Output the (X, Y) coordinate of the center of the cell containing the given text.  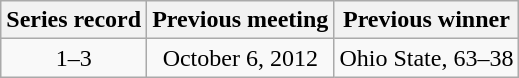
Previous meeting (240, 20)
1–3 (74, 58)
Ohio State, 63–38 (426, 58)
Previous winner (426, 20)
October 6, 2012 (240, 58)
Series record (74, 20)
